Return the (X, Y) coordinate for the center point of the cell that contains the specified text.  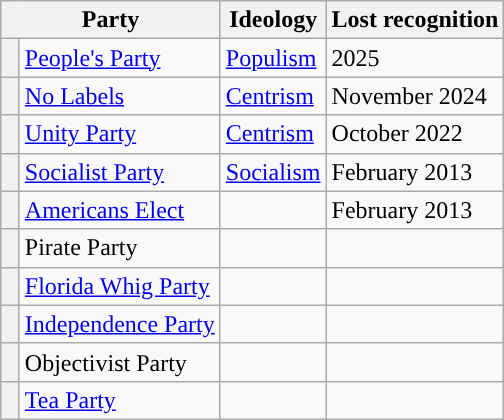
Party (111, 20)
Ideology (273, 20)
Tea Party (120, 400)
Independence Party (120, 324)
Lost recognition (415, 20)
Pirate Party (120, 248)
Populism (273, 58)
No Labels (120, 96)
Unity Party (120, 134)
2025 (415, 58)
Objectivist Party (120, 362)
Socialism (273, 172)
October 2022 (415, 134)
People's Party (120, 58)
November 2024 (415, 96)
Americans Elect (120, 210)
Florida Whig Party (120, 286)
Socialist Party (120, 172)
